Provide the [x, y] coordinate of the cell's center where the given text is located.  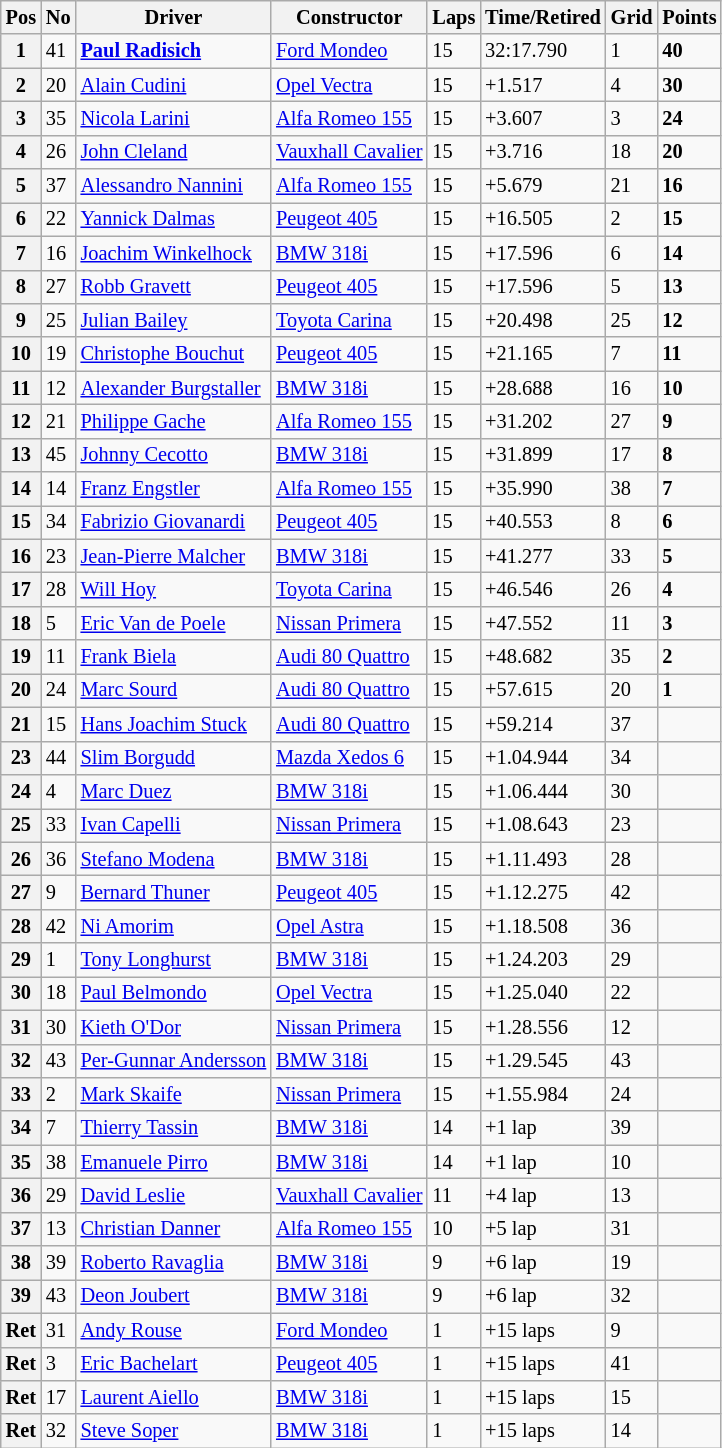
+3.607 [543, 118]
Paul Belmondo [174, 993]
+59.214 [543, 724]
+1.29.545 [543, 1061]
Frank Biela [174, 657]
+31.899 [543, 455]
Driver [174, 17]
Marc Sourd [174, 690]
Grid [632, 17]
+48.682 [543, 657]
Marc Duez [174, 791]
+1.11.493 [543, 859]
44 [58, 758]
+1.04.944 [543, 758]
Tony Longhurst [174, 960]
+31.202 [543, 421]
Eric Van de Poele [174, 623]
Pos [21, 17]
+1.06.444 [543, 791]
Jean-Pierre Malcher [174, 556]
Points [689, 17]
Thierry Tassin [174, 1128]
Julian Bailey [174, 320]
Roberto Ravaglia [174, 1263]
Mazda Xedos 6 [349, 758]
Ni Amorim [174, 926]
Fabrizio Giovanardi [174, 522]
Christophe Bouchut [174, 354]
+57.615 [543, 690]
Laurent Aiello [174, 1397]
+21.165 [543, 354]
Franz Engstler [174, 489]
Yannick Dalmas [174, 219]
Stefano Modena [174, 859]
+1.08.643 [543, 825]
Mark Skaife [174, 1094]
+1.55.984 [543, 1094]
Johnny Cecotto [174, 455]
Andy Rouse [174, 1330]
+1.18.508 [543, 926]
Ivan Capelli [174, 825]
Deon Joubert [174, 1296]
+28.688 [543, 388]
No [58, 17]
+47.552 [543, 623]
45 [58, 455]
Opel Astra [349, 926]
Christian Danner [174, 1229]
Paul Radisich [174, 51]
Joachim Winkelhock [174, 253]
Steve Soper [174, 1431]
+20.498 [543, 320]
+40.553 [543, 522]
Alessandro Nannini [174, 186]
40 [689, 51]
+41.277 [543, 556]
Bernard Thuner [174, 892]
Time/Retired [543, 17]
John Cleland [174, 152]
+5.679 [543, 186]
Constructor [349, 17]
Emanuele Pirro [174, 1162]
+35.990 [543, 489]
Alain Cudini [174, 85]
Will Hoy [174, 589]
32:17.790 [543, 51]
Nicola Larini [174, 118]
Slim Borgudd [174, 758]
+1.517 [543, 85]
David Leslie [174, 1195]
Robb Gravett [174, 287]
+1.12.275 [543, 892]
+4 lap [543, 1195]
Hans Joachim Stuck [174, 724]
+3.716 [543, 152]
Kieth O'Dor [174, 1027]
Alexander Burgstaller [174, 388]
+1.28.556 [543, 1027]
+1.24.203 [543, 960]
+46.546 [543, 589]
Eric Bachelart [174, 1364]
Philippe Gache [174, 421]
Per-Gunnar Andersson [174, 1061]
+5 lap [543, 1229]
Laps [454, 17]
+16.505 [543, 219]
+1.25.040 [543, 993]
